Pinpoint the cell where the given text exists, returning its [X, Y] midpoint coordinate. 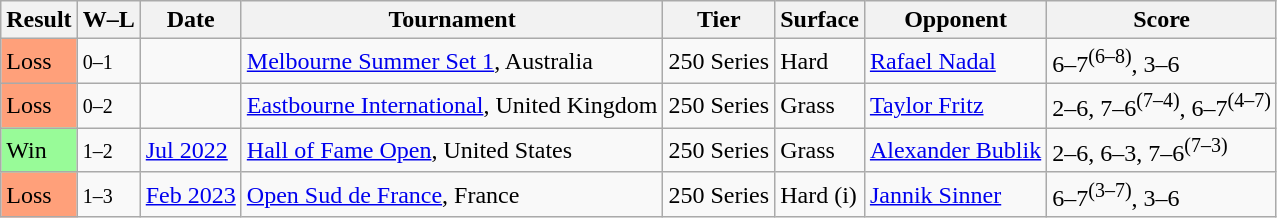
Jul 2022 [190, 150]
1–3 [108, 194]
Hard (i) [820, 194]
Surface [820, 20]
Date [190, 20]
6–7(3–7), 3–6 [1162, 194]
Opponent [955, 20]
Score [1162, 20]
Tier [719, 20]
Rafael Nadal [955, 62]
2–6, 6–3, 7–6(7–3) [1162, 150]
Result [39, 20]
Win [39, 150]
Alexander Bublik [955, 150]
0–2 [108, 106]
2–6, 7–6(7–4), 6–7(4–7) [1162, 106]
Eastbourne International, United Kingdom [452, 106]
Hall of Fame Open, United States [452, 150]
Open Sud de France, France [452, 194]
W–L [108, 20]
Taylor Fritz [955, 106]
6–7(6–8), 3–6 [1162, 62]
1–2 [108, 150]
0–1 [108, 62]
Jannik Sinner [955, 194]
Feb 2023 [190, 194]
Melbourne Summer Set 1, Australia [452, 62]
Tournament [452, 20]
Hard [820, 62]
